Identify which cell holds the provided text, then report its [x, y] central coordinate. 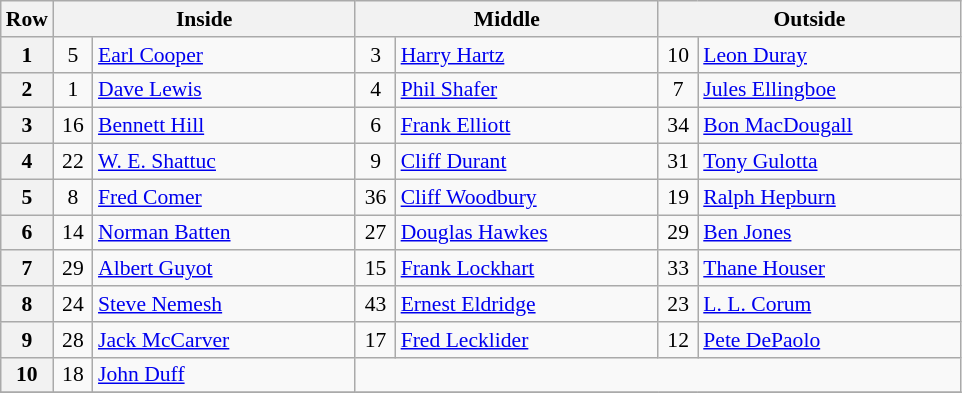
19 [678, 197]
16 [73, 126]
Jack McCarver [224, 340]
Bon MacDougall [829, 126]
2 [27, 90]
W. E. Shattuc [224, 162]
Albert Guyot [224, 269]
Inside [204, 19]
Row [27, 19]
15 [375, 269]
Tony Gulotta [829, 162]
27 [375, 233]
Douglas Hawkes [527, 233]
14 [73, 233]
Norman Batten [224, 233]
36 [375, 197]
18 [73, 375]
Ernest Eldridge [527, 304]
Steve Nemesh [224, 304]
Frank Lockhart [527, 269]
Leon Duray [829, 55]
24 [73, 304]
22 [73, 162]
34 [678, 126]
Ben Jones [829, 233]
Outside [810, 19]
Thane Houser [829, 269]
Dave Lewis [224, 90]
Cliff Woodbury [527, 197]
12 [678, 340]
Earl Cooper [224, 55]
43 [375, 304]
John Duff [224, 375]
Pete DePaolo [829, 340]
Jules Ellingboe [829, 90]
23 [678, 304]
Bennett Hill [224, 126]
Phil Shafer [527, 90]
17 [375, 340]
Frank Elliott [527, 126]
Middle [506, 19]
L. L. Corum [829, 304]
Cliff Durant [527, 162]
Fred Lecklider [527, 340]
Fred Comer [224, 197]
Ralph Hepburn [829, 197]
28 [73, 340]
Harry Hartz [527, 55]
31 [678, 162]
33 [678, 269]
